Return the (X, Y) coordinate for the center point of the cell that contains the specified text.  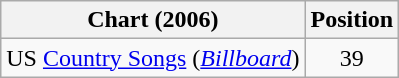
US Country Songs (Billboard) (153, 58)
Chart (2006) (153, 20)
Position (352, 20)
39 (352, 58)
